Return the [X, Y] coordinate for the center point of the cell that contains the specified text.  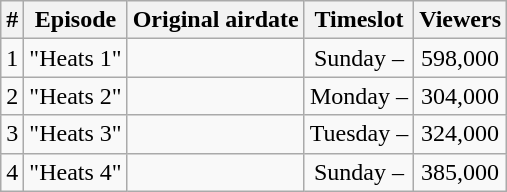
Viewers [460, 20]
Original airdate [216, 20]
1 [12, 58]
2 [12, 96]
"Heats 1" [76, 58]
Episode [76, 20]
598,000 [460, 58]
385,000 [460, 172]
324,000 [460, 134]
"Heats 3" [76, 134]
Timeslot [359, 20]
"Heats 4" [76, 172]
"Heats 2" [76, 96]
304,000 [460, 96]
4 [12, 172]
3 [12, 134]
# [12, 20]
Tuesday – [359, 134]
Monday – [359, 96]
